Return the [x, y] coordinate for the center point of the cell that contains the specified text.  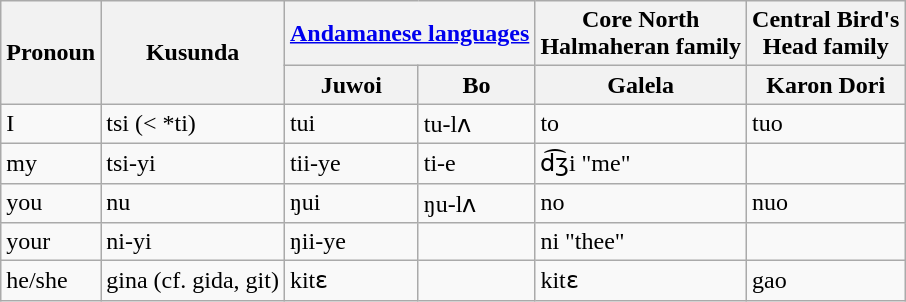
Core North Halmaheran family [641, 34]
tui [351, 124]
tsi (< *ti) [193, 124]
tuo [826, 124]
gao [826, 281]
ŋu-lʌ [476, 203]
ti-e [476, 163]
my [51, 163]
I [51, 124]
ni "thee" [641, 242]
Pronoun [51, 52]
Kusunda [193, 52]
tu-lʌ [476, 124]
tsi-yi [193, 163]
Galela [641, 85]
ni-yi [193, 242]
d͡ʒi "me" [641, 163]
nuo [826, 203]
ŋui [351, 203]
gina (cf. gida, git) [193, 281]
you [51, 203]
tii-ye [351, 163]
nu [193, 203]
Karon Dori [826, 85]
to [641, 124]
ŋii-ye [351, 242]
Central Bird's Head family [826, 34]
Bo [476, 85]
no [641, 203]
Andamanese languages [409, 34]
your [51, 242]
Juwoi [351, 85]
he/she [51, 281]
